Locate the cell with the specified text and output its [x, y] center coordinate. 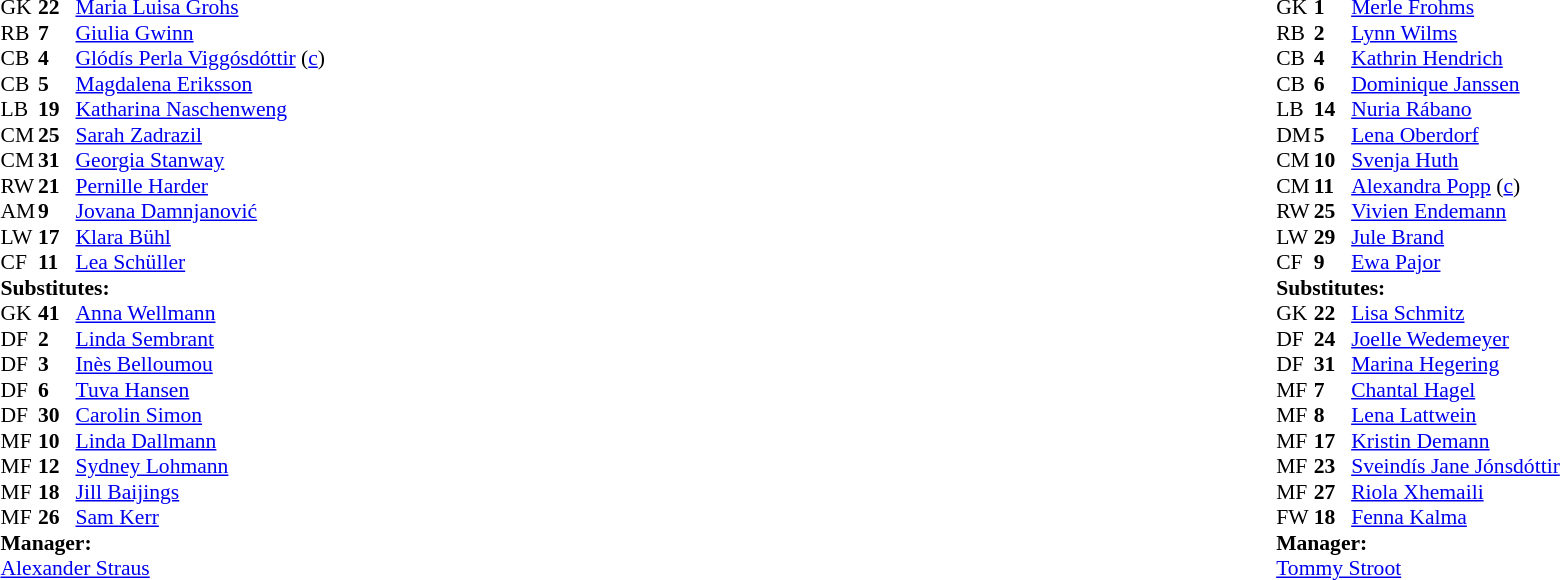
Chantal Hagel [1456, 390]
Tuva Hansen [201, 390]
27 [1333, 492]
Joelle Wedemeyer [1456, 339]
22 [1333, 313]
12 [57, 467]
30 [57, 415]
Pernille Harder [201, 186]
Svenja Huth [1456, 161]
Jovana Damnjanović [201, 211]
Sam Kerr [201, 517]
Inès Belloumou [201, 365]
Glódís Perla Viggósdóttir (c) [201, 59]
Ewa Pajor [1456, 263]
Klara Bühl [201, 237]
Katharina Naschenweng [201, 109]
Lea Schüller [201, 263]
29 [1333, 237]
41 [57, 313]
Kristin Demann [1456, 441]
Marina Hegering [1456, 365]
AM [19, 211]
Sveindís Jane Jónsdóttir [1456, 467]
14 [1333, 109]
26 [57, 517]
Anna Wellmann [201, 313]
Nuria Rábano [1456, 109]
Georgia Stanway [201, 161]
23 [1333, 467]
Fenna Kalma [1456, 517]
Jill Baijings [201, 492]
19 [57, 109]
Jule Brand [1456, 237]
Sydney Lohmann [201, 467]
Kathrin Hendrich [1456, 59]
21 [57, 186]
3 [57, 365]
8 [1333, 415]
Dominique Janssen [1456, 84]
Magdalena Eriksson [201, 84]
Sarah Zadrazil [201, 135]
Linda Dallmann [201, 441]
Linda Sembrant [201, 339]
FW [1295, 517]
Vivien Endemann [1456, 211]
Lynn Wilms [1456, 33]
Riola Xhemaili [1456, 492]
Lena Lattwein [1456, 415]
Lisa Schmitz [1456, 313]
24 [1333, 339]
Carolin Simon [201, 415]
Giulia Gwinn [201, 33]
Alexandra Popp (c) [1456, 186]
DM [1295, 135]
Lena Oberdorf [1456, 135]
